From the cell containing the given text, extract its center point as [x, y] coordinate. 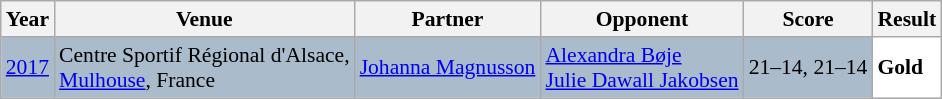
21–14, 21–14 [808, 68]
2017 [28, 68]
Opponent [642, 19]
Score [808, 19]
Year [28, 19]
Result [906, 19]
Johanna Magnusson [448, 68]
Gold [906, 68]
Centre Sportif Régional d'Alsace,Mulhouse, France [204, 68]
Venue [204, 19]
Partner [448, 19]
Alexandra Bøje Julie Dawall Jakobsen [642, 68]
